Scan for the cell matching the given text and deliver its [X, Y] coordinate at center. 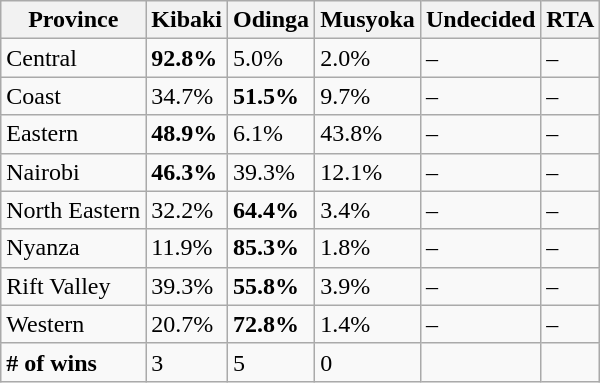
3.9% [368, 286]
2.0% [368, 58]
92.8% [187, 58]
5.0% [272, 58]
11.9% [187, 248]
6.1% [272, 134]
Rift Valley [74, 286]
12.1% [368, 172]
48.9% [187, 134]
Nairobi [74, 172]
9.7% [368, 96]
Western [74, 324]
64.4% [272, 210]
RTA [570, 20]
Odinga [272, 20]
34.7% [187, 96]
# of wins [74, 362]
North Eastern [74, 210]
20.7% [187, 324]
43.8% [368, 134]
3 [187, 362]
55.8% [272, 286]
85.3% [272, 248]
Nyanza [74, 248]
32.2% [187, 210]
0 [368, 362]
Eastern [74, 134]
Undecided [480, 20]
46.3% [187, 172]
Central [74, 58]
51.5% [272, 96]
72.8% [272, 324]
3.4% [368, 210]
5 [272, 362]
Kibaki [187, 20]
Province [74, 20]
1.8% [368, 248]
1.4% [368, 324]
Musyoka [368, 20]
Coast [74, 96]
